Output the [X, Y] coordinate of the center of the cell containing the given text.  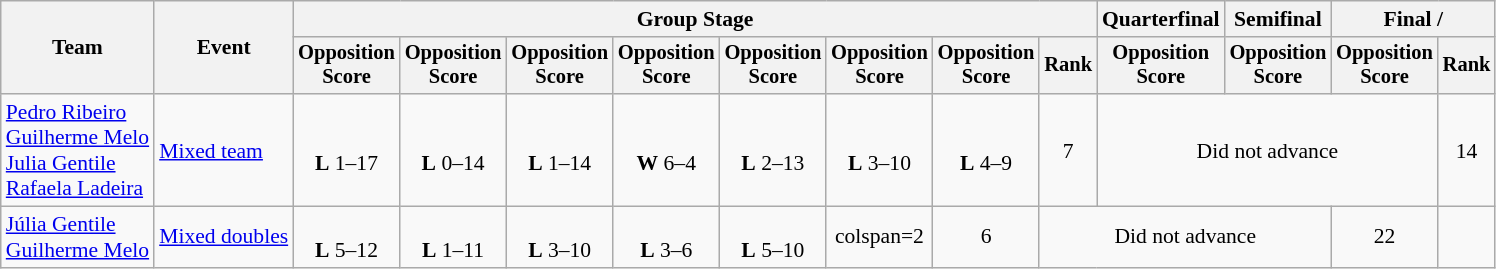
22 [1384, 238]
Quarterfinal [1161, 19]
Mixed doubles [224, 238]
Final / [1413, 19]
L 1–11 [454, 238]
Júlia GentileGuilherme Melo [78, 238]
Mixed team [224, 150]
L 3–6 [666, 238]
L 0–14 [454, 150]
Pedro RibeiroGuilherme MeloJulia GentileRafaela Ladeira [78, 150]
7 [1068, 150]
L 1–14 [560, 150]
L 5–12 [346, 238]
6 [986, 238]
L 4–9 [986, 150]
L 5–10 [774, 238]
colspan=2 [880, 238]
Team [78, 48]
Semifinal [1278, 19]
L 1–17 [346, 150]
W 6–4 [666, 150]
Group Stage [695, 19]
L 2–13 [774, 150]
Event [224, 48]
14 [1467, 150]
